From the cell containing the given text, extract its center point as (x, y) coordinate. 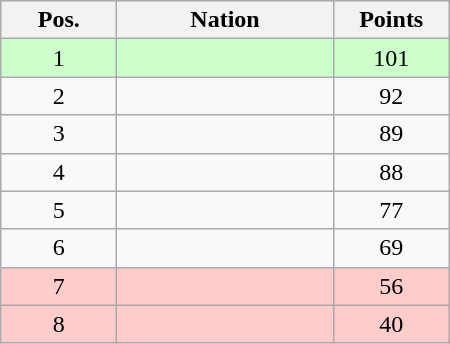
Nation (225, 20)
89 (391, 134)
2 (59, 96)
7 (59, 286)
40 (391, 324)
1 (59, 58)
77 (391, 210)
4 (59, 172)
69 (391, 248)
5 (59, 210)
Pos. (59, 20)
92 (391, 96)
101 (391, 58)
56 (391, 286)
8 (59, 324)
88 (391, 172)
Points (391, 20)
3 (59, 134)
6 (59, 248)
